Return [X, Y] of the center of cell containing provided text 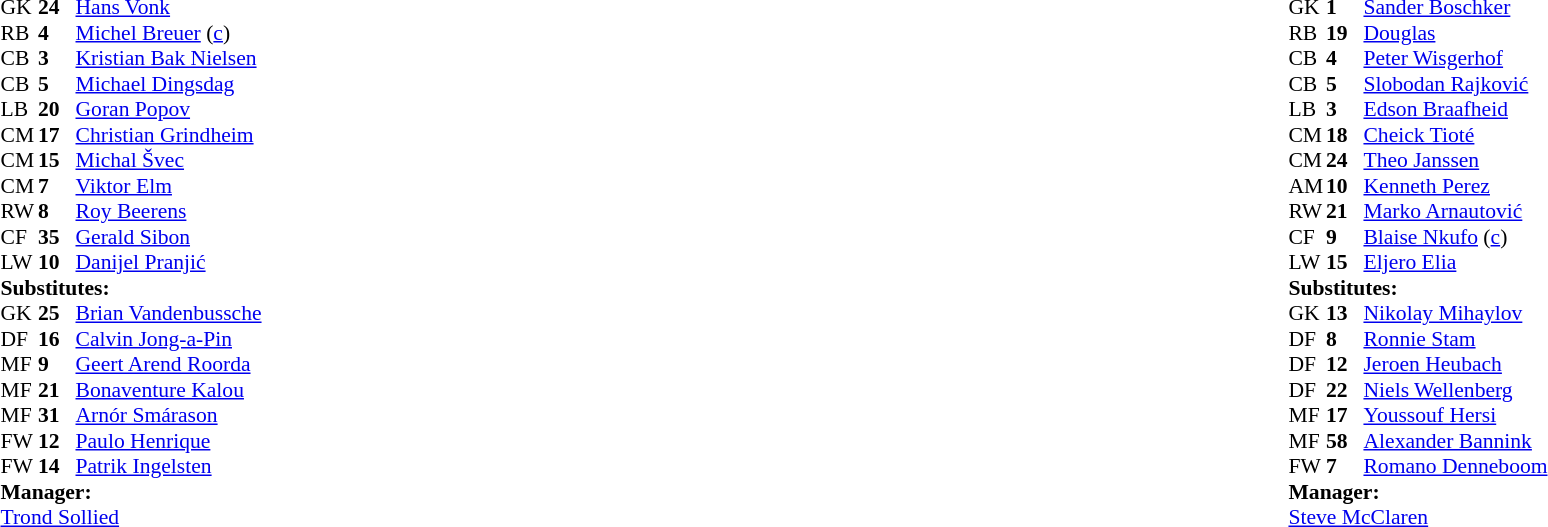
Patrik Ingelsten [169, 467]
Calvin Jong-a-Pin [169, 339]
Ronnie Stam [1455, 339]
Michel Breuer (c) [169, 33]
Goran Popov [169, 109]
20 [57, 109]
Niels Wellenberg [1455, 390]
Kenneth Perez [1455, 186]
Kristian Bak Nielsen [169, 59]
Peter Wisgerhof [1455, 59]
Eljero Elia [1455, 263]
Christian Grindheim [169, 135]
Youssouf Hersi [1455, 415]
Arnór Smárason [169, 415]
22 [1345, 390]
Roy Beerens [169, 211]
Douglas [1455, 33]
35 [57, 237]
Danijel Pranjić [169, 263]
14 [57, 467]
Paulo Henrique [169, 441]
31 [57, 415]
13 [1345, 313]
Marko Arnautović [1455, 211]
Geert Arend Roorda [169, 365]
16 [57, 339]
Edson Braafheid [1455, 109]
Cheick Tioté [1455, 135]
19 [1345, 33]
Bonaventure Kalou [169, 390]
AM [1307, 186]
Slobodan Rajković [1455, 84]
Jeroen Heubach [1455, 365]
Brian Vandenbussche [169, 313]
Michael Dingsdag [169, 84]
Romano Denneboom [1455, 467]
Gerald Sibon [169, 237]
24 [1345, 161]
Theo Janssen [1455, 161]
18 [1345, 135]
25 [57, 313]
Nikolay Mihaylov [1455, 313]
58 [1345, 441]
Alexander Bannink [1455, 441]
Viktor Elm [169, 186]
Michal Švec [169, 161]
Blaise Nkufo (c) [1455, 237]
